For the text-containing cell, return its midpoint in [x, y] coordinate format. 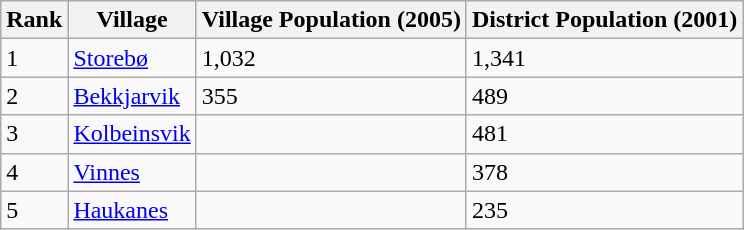
Vinnes [132, 172]
2 [34, 96]
481 [604, 134]
1,341 [604, 58]
Haukanes [132, 210]
Bekkjarvik [132, 96]
4 [34, 172]
489 [604, 96]
District Population (2001) [604, 20]
355 [331, 96]
Village Population (2005) [331, 20]
Kolbeinsvik [132, 134]
378 [604, 172]
Rank [34, 20]
Storebø [132, 58]
1,032 [331, 58]
Village [132, 20]
1 [34, 58]
235 [604, 210]
5 [34, 210]
3 [34, 134]
